Identify which cell holds the provided text, then report its (x, y) central coordinate. 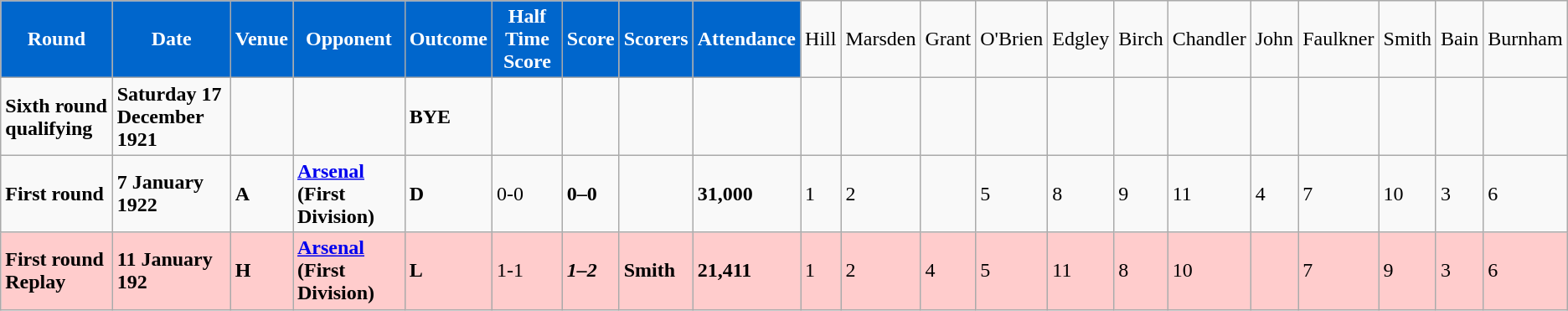
D (448, 194)
0-0 (528, 194)
Chandler (1210, 39)
Half Time Score (528, 39)
John (1274, 39)
Hill (821, 39)
O'Brien (1012, 39)
H (261, 271)
Grant (948, 39)
0–0 (591, 194)
Edgley (1081, 39)
Faulkner (1338, 39)
Birch (1141, 39)
First round Replay (57, 271)
A (261, 194)
Round (57, 39)
BYE (448, 117)
1-1 (528, 271)
Date (171, 39)
First round (57, 194)
Scorers (656, 39)
L (448, 271)
Sixth round qualifying (57, 117)
Attendance (746, 39)
Venue (261, 39)
7 January 1922 (171, 194)
31,000 (746, 194)
Opponent (349, 39)
Burnham (1525, 39)
Marsden (881, 39)
Score (591, 39)
11 January 192 (171, 271)
1–2 (591, 271)
Saturday 17 December 1921 (171, 117)
Outcome (448, 39)
21,411 (746, 271)
Bain (1459, 39)
